Identify which cell holds the provided text, then report its (x, y) central coordinate. 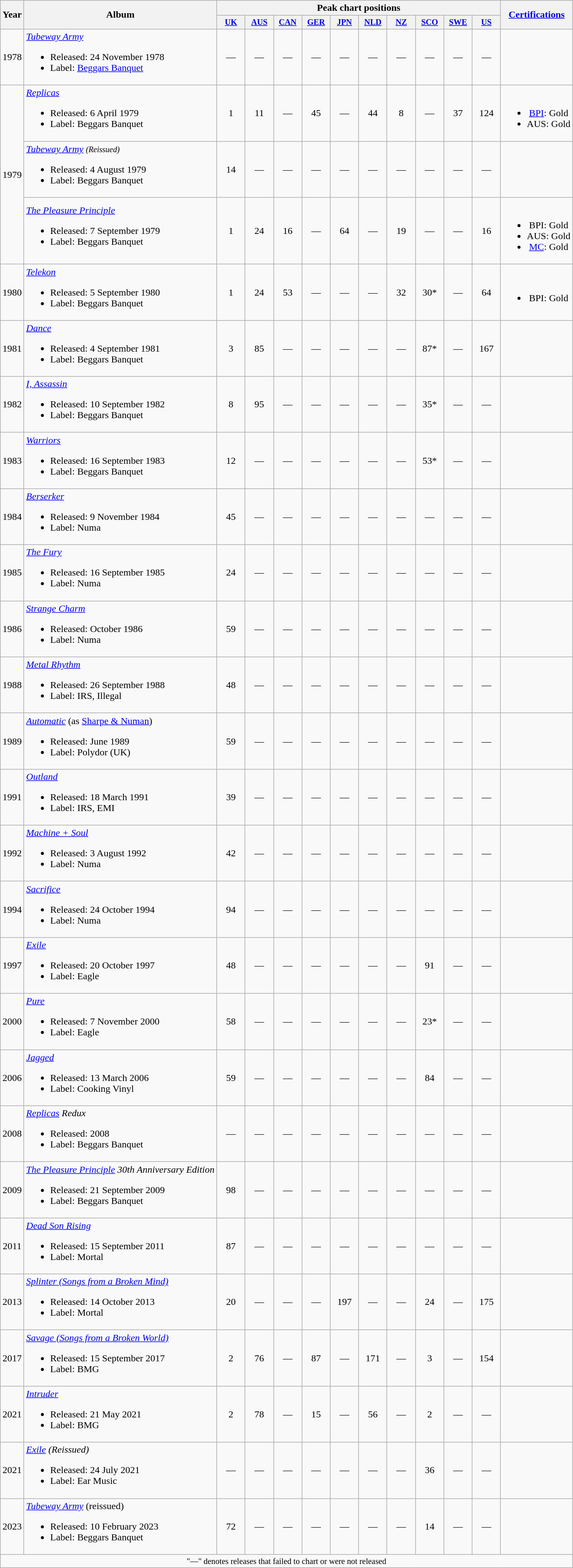
CAN (288, 22)
44 (373, 113)
2011 (12, 1246)
SacrificeReleased: 24 October 1994Label: Numa (120, 909)
1992 (12, 853)
ExileReleased: 20 October 1997Label: Eagle (120, 965)
1985 (12, 573)
2009 (12, 1190)
SCO (430, 22)
2008 (12, 1134)
The Pleasure Principle 30th Anniversary EditionReleased: 21 September 2009Label: Beggars Banquet (120, 1190)
1983 (12, 461)
167 (486, 348)
1988 (12, 685)
Tubeway Army (reissued)Released: 10 February 2023Label: Beggars Banquet (120, 1526)
JaggedReleased: 13 March 2006Label: Cooking Vinyl (120, 1078)
Certifications (537, 15)
Dead Son RisingReleased: 15 September 2011Label: Mortal (120, 1246)
BPI: GoldAUS: Gold (537, 113)
OutlandReleased: 18 March 1991Label: IRS, EMI (120, 797)
76 (260, 1358)
19 (402, 231)
Tubeway ArmyReleased: 24 November 1978Label: Beggars Banquet (120, 57)
PureReleased: 7 November 2000Label: Eagle (120, 1022)
BPI: Gold (537, 292)
78 (260, 1414)
124 (486, 113)
The Pleasure PrincipleReleased: 7 September 1979Label: Beggars Banquet (120, 231)
1979 (12, 175)
The FuryReleased: 16 September 1985Label: Numa (120, 573)
2023 (12, 1526)
30* (430, 292)
15 (316, 1414)
Metal RhythmReleased: 26 September 1988Label: IRS, Illegal (120, 685)
20 (231, 1302)
US (486, 22)
Strange CharmReleased: October 1986Label: Numa (120, 629)
1991 (12, 797)
53* (430, 461)
197 (345, 1302)
1994 (12, 909)
Year (12, 15)
84 (430, 1078)
GER (316, 22)
AUS (260, 22)
1989 (12, 741)
NZ (402, 22)
Machine + SoulReleased: 3 August 1992Label: Numa (120, 853)
TelekonReleased: 5 September 1980Label: Beggars Banquet (120, 292)
95 (260, 405)
1980 (12, 292)
Automatic (as Sharpe & Numan)Released: June 1989Label: Polydor (UK) (120, 741)
42 (231, 853)
Splinter (Songs from a Broken Mind)Released: 14 October 2013Label: Mortal (120, 1302)
Album (120, 15)
2013 (12, 1302)
85 (260, 348)
Peak chart positions (359, 8)
ReplicasReleased: 6 April 1979Label: Beggars Banquet (120, 113)
Exile (Reissued)Released: 24 July 2021Label: Ear Music (120, 1470)
Replicas ReduxReleased: 2008Label: Beggars Banquet (120, 1134)
Tubeway Army (Reissued)Released: 4 August 1979Label: Beggars Banquet (120, 169)
2017 (12, 1358)
1997 (12, 965)
72 (231, 1526)
2000 (12, 1022)
BPI: GoldAUS: GoldMC: Gold (537, 231)
SWE (458, 22)
IntruderReleased: 21 May 2021Label: BMG (120, 1414)
I, AssassinReleased: 10 September 1982Label: Beggars Banquet (120, 405)
37 (458, 113)
39 (231, 797)
98 (231, 1190)
23* (430, 1022)
35* (430, 405)
WarriorsReleased: 16 September 1983Label: Beggars Banquet (120, 461)
32 (402, 292)
"—" denotes releases that failed to chart or were not released (286, 1561)
NLD (373, 22)
36 (430, 1470)
Savage (Songs from a Broken World)Released: 15 September 2017Label: BMG (120, 1358)
JPN (345, 22)
53 (288, 292)
154 (486, 1358)
94 (231, 909)
56 (373, 1414)
11 (260, 113)
UK (231, 22)
1982 (12, 405)
12 (231, 461)
58 (231, 1022)
87* (430, 348)
1984 (12, 517)
91 (430, 965)
175 (486, 1302)
1981 (12, 348)
BerserkerReleased: 9 November 1984Label: Numa (120, 517)
171 (373, 1358)
1986 (12, 629)
2006 (12, 1078)
1978 (12, 57)
DanceReleased: 4 September 1981Label: Beggars Banquet (120, 348)
